For the text-containing cell, return its midpoint in [x, y] coordinate format. 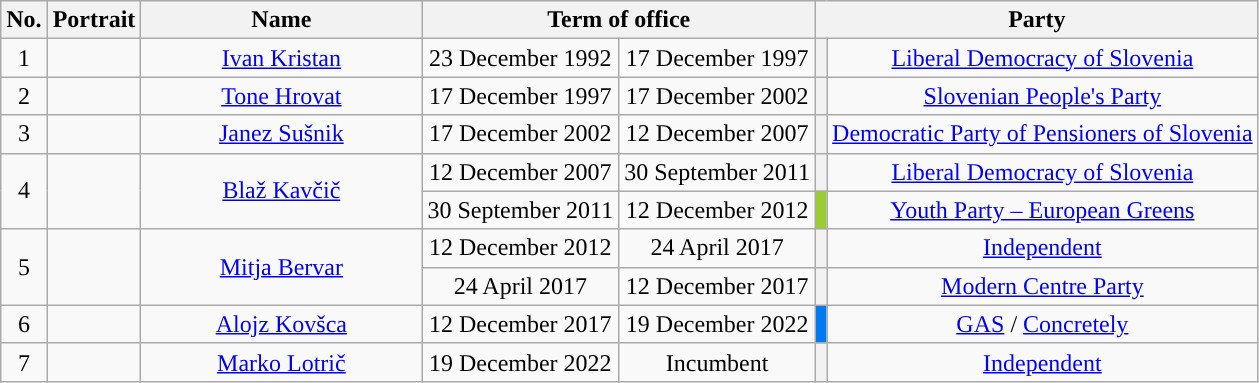
7 [24, 362]
6 [24, 324]
Party [1038, 20]
Janez Sušnik [282, 134]
2 [24, 96]
Democratic Party of Pensioners of Slovenia [1043, 134]
Slovenian People's Party [1043, 96]
Name [282, 20]
5 [24, 267]
Term of office [619, 20]
Tone Hrovat [282, 96]
3 [24, 134]
No. [24, 20]
Alojz Kovšca [282, 324]
Incumbent [718, 362]
4 [24, 191]
Ivan Kristan [282, 58]
Modern Centre Party [1043, 286]
Marko Lotrič [282, 362]
Youth Party – European Greens [1043, 210]
GAS / Concretely [1043, 324]
23 December 1992 [520, 58]
Mitja Bervar [282, 267]
Portrait [94, 20]
1 [24, 58]
Blaž Kavčič [282, 191]
